Find where the given text appears and provide that cell's center as (x, y) coordinate. 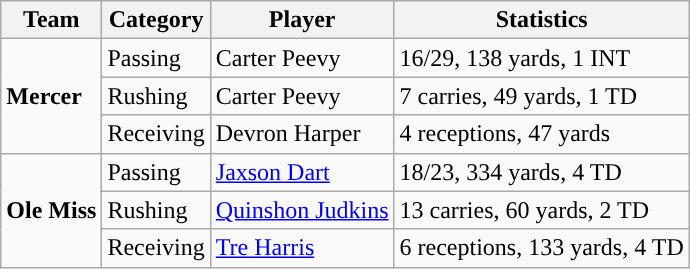
Tre Harris (302, 248)
Jaxson Dart (302, 172)
13 carries, 60 yards, 2 TD (542, 210)
7 carries, 49 yards, 1 TD (542, 96)
Ole Miss (52, 210)
Category (156, 20)
Team (52, 20)
Devron Harper (302, 134)
Quinshon Judkins (302, 210)
4 receptions, 47 yards (542, 134)
Mercer (52, 96)
6 receptions, 133 yards, 4 TD (542, 248)
Statistics (542, 20)
16/29, 138 yards, 1 INT (542, 58)
Player (302, 20)
18/23, 334 yards, 4 TD (542, 172)
